Locate the cell with the specified text and output its [X, Y] center coordinate. 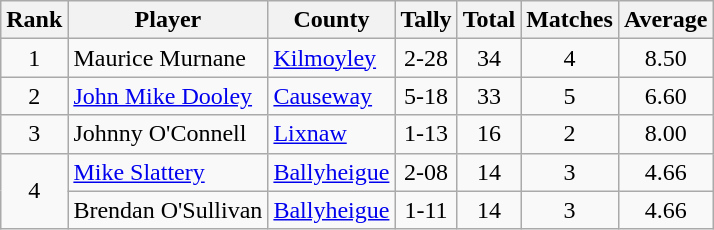
6.60 [666, 96]
34 [489, 58]
Maurice Murnane [168, 58]
16 [489, 134]
2-28 [426, 58]
Rank [34, 20]
Total [489, 20]
1 [34, 58]
1-13 [426, 134]
1-11 [426, 210]
Matches [570, 20]
Average [666, 20]
2-08 [426, 172]
Player [168, 20]
Brendan O'Sullivan [168, 210]
County [332, 20]
8.00 [666, 134]
Mike Slattery [168, 172]
Causeway [332, 96]
5-18 [426, 96]
33 [489, 96]
Tally [426, 20]
5 [570, 96]
8.50 [666, 58]
Kilmoyley [332, 58]
Lixnaw [332, 134]
Johnny O'Connell [168, 134]
John Mike Dooley [168, 96]
